Determine the (x, y) coordinate at the center of the cell enclosing the given text.  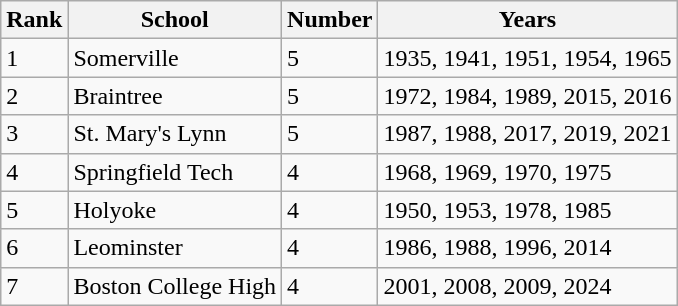
1935, 1941, 1951, 1954, 1965 (528, 58)
3 (34, 134)
1950, 1953, 1978, 1985 (528, 210)
Springfield Tech (175, 172)
Holyoke (175, 210)
2001, 2008, 2009, 2024 (528, 286)
1987, 1988, 2017, 2019, 2021 (528, 134)
Years (528, 20)
1968, 1969, 1970, 1975 (528, 172)
Somerville (175, 58)
1 (34, 58)
Rank (34, 20)
Braintree (175, 96)
7 (34, 286)
1986, 1988, 1996, 2014 (528, 248)
6 (34, 248)
St. Mary's Lynn (175, 134)
Boston College High (175, 286)
School (175, 20)
Leominster (175, 248)
2 (34, 96)
Number (330, 20)
1972, 1984, 1989, 2015, 2016 (528, 96)
